Detect which cell encompasses the target text, then output its (x, y) center coordinate. 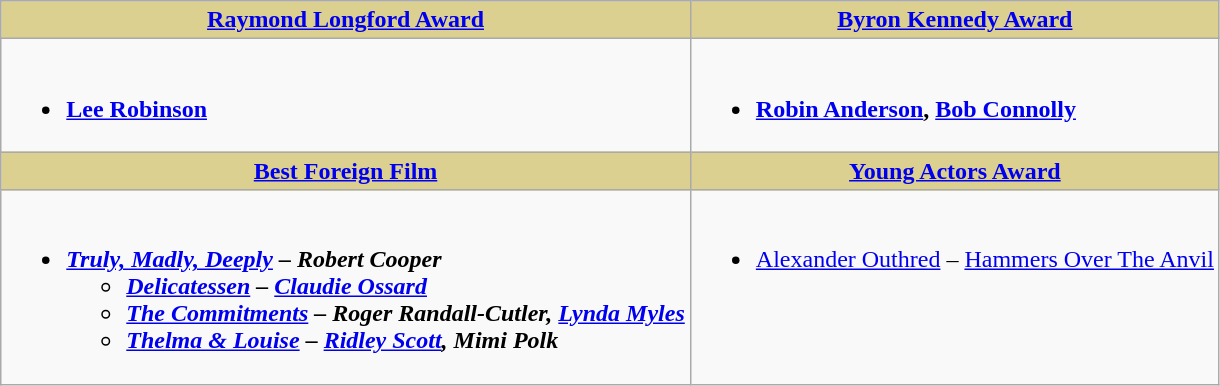
Byron Kennedy Award (954, 20)
Best Foreign Film (346, 171)
Young Actors Award (954, 171)
Raymond Longford Award (346, 20)
Lee Robinson (346, 96)
Robin Anderson, Bob Connolly (954, 96)
Alexander Outhred – Hammers Over The Anvil (954, 287)
